Locate the cell with the specified text and output its (X, Y) center coordinate. 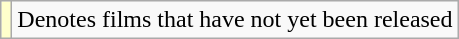
Denotes films that have not yet been released (235, 20)
